Locate the cell with the specified text and output its (x, y) center coordinate. 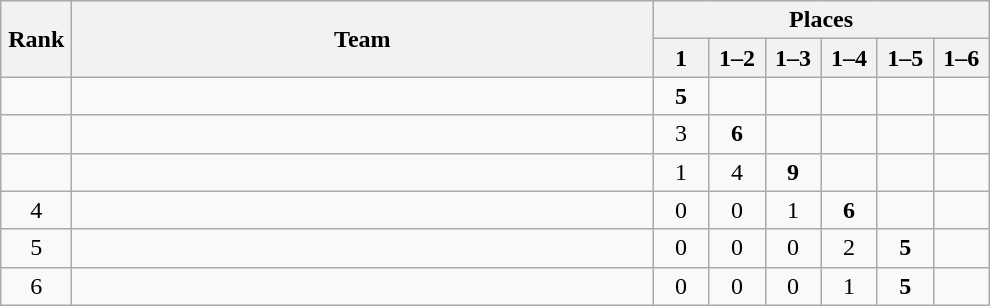
1–6 (961, 58)
1–4 (849, 58)
1–2 (737, 58)
2 (849, 248)
1–5 (905, 58)
3 (681, 134)
9 (793, 172)
1–3 (793, 58)
Places (821, 20)
Team (362, 39)
Rank (36, 39)
